From the cell containing the given text, extract its center point as (X, Y) coordinate. 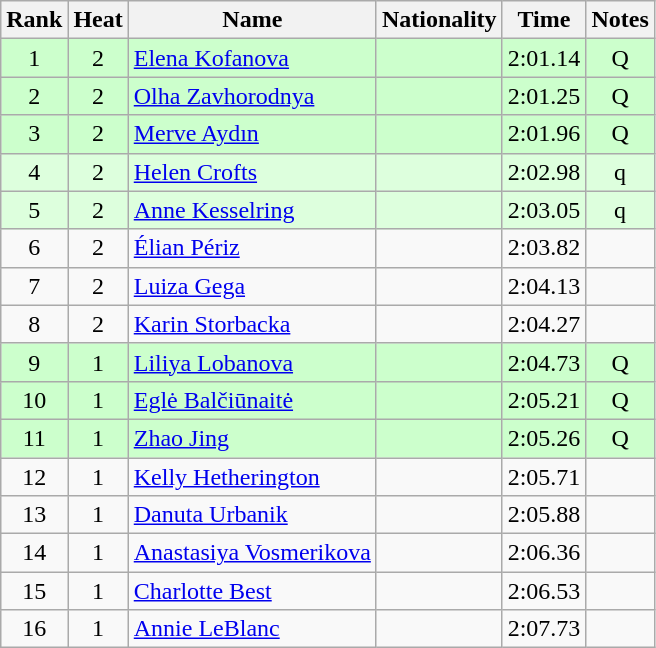
13 (34, 515)
3 (34, 134)
Liliya Lobanova (252, 362)
7 (34, 286)
12 (34, 477)
Danuta Urbanik (252, 515)
Rank (34, 20)
Time (544, 20)
2:03.05 (544, 210)
5 (34, 210)
10 (34, 400)
16 (34, 629)
Zhao Jing (252, 438)
2:04.13 (544, 286)
2:05.21 (544, 400)
2:03.82 (544, 248)
2:05.71 (544, 477)
2:01.96 (544, 134)
Heat (98, 20)
8 (34, 324)
2:07.73 (544, 629)
2:01.14 (544, 58)
Luiza Gega (252, 286)
Eglė Balčiūnaitė (252, 400)
2:05.88 (544, 515)
11 (34, 438)
2:02.98 (544, 172)
2:05.26 (544, 438)
Kelly Hetherington (252, 477)
Annie LeBlanc (252, 629)
Charlotte Best (252, 591)
Anastasiya Vosmerikova (252, 553)
9 (34, 362)
Merve Aydın (252, 134)
Karin Storbacka (252, 324)
2:04.27 (544, 324)
14 (34, 553)
2:06.36 (544, 553)
Anne Kesselring (252, 210)
2:06.53 (544, 591)
15 (34, 591)
6 (34, 248)
2:04.73 (544, 362)
Notes (620, 20)
Name (252, 20)
4 (34, 172)
Olha Zavhorodnya (252, 96)
Élian Périz (252, 248)
Elena Kofanova (252, 58)
Helen Crofts (252, 172)
Nationality (439, 20)
2:01.25 (544, 96)
